Find where the given text appears and provide that cell's center as [X, Y] coordinate. 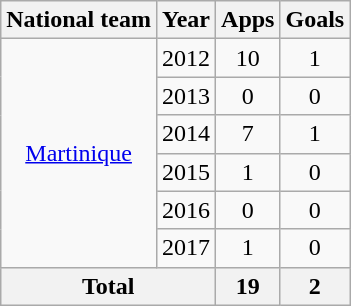
19 [248, 286]
2014 [186, 134]
2016 [186, 210]
Total [108, 286]
2015 [186, 172]
10 [248, 58]
7 [248, 134]
2013 [186, 96]
National team [79, 20]
2 [315, 286]
2012 [186, 58]
Martinique [79, 153]
Goals [315, 20]
Year [186, 20]
2017 [186, 248]
Apps [248, 20]
